Pinpoint the cell where the given text exists, returning its [x, y] midpoint coordinate. 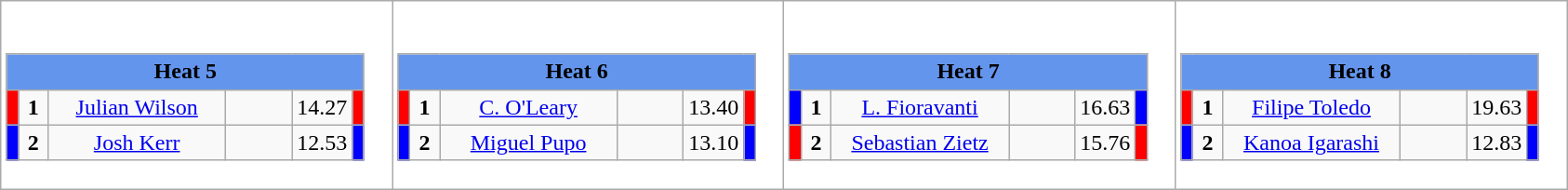
15.76 [1105, 142]
13.40 [714, 107]
14.27 [322, 107]
Kanoa Igarashi [1311, 142]
Heat 5 1 Julian Wilson 14.27 2 Josh Kerr 12.53 [197, 95]
Heat 5 [185, 72]
L. Fioravanti [921, 107]
Miguel Pupo [528, 142]
Heat 7 [968, 72]
Josh Kerr [138, 142]
19.63 [1497, 107]
Julian Wilson [138, 107]
Heat 6 1 C. O'Leary 13.40 2 Miguel Pupo 13.10 [588, 95]
Heat 8 [1360, 72]
12.53 [322, 142]
12.83 [1497, 142]
Heat 7 1 L. Fioravanti 16.63 2 Sebastian Zietz 15.76 [980, 95]
13.10 [714, 142]
Heat 8 1 Filipe Toledo 19.63 2 Kanoa Igarashi 12.83 [1371, 95]
Heat 6 [577, 72]
C. O'Leary [528, 107]
16.63 [1105, 107]
Filipe Toledo [1311, 107]
Sebastian Zietz [921, 142]
